Return the (x, y) coordinate for the center point of the cell that contains the specified text.  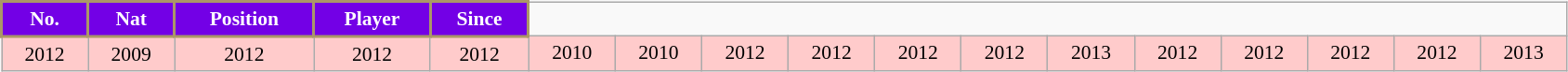
2009 (132, 53)
Position (244, 19)
Nat (132, 19)
Player (372, 19)
Since (479, 19)
No. (45, 19)
